Capture the cell that displays the provided text and extract its [X, Y] central coordinate. 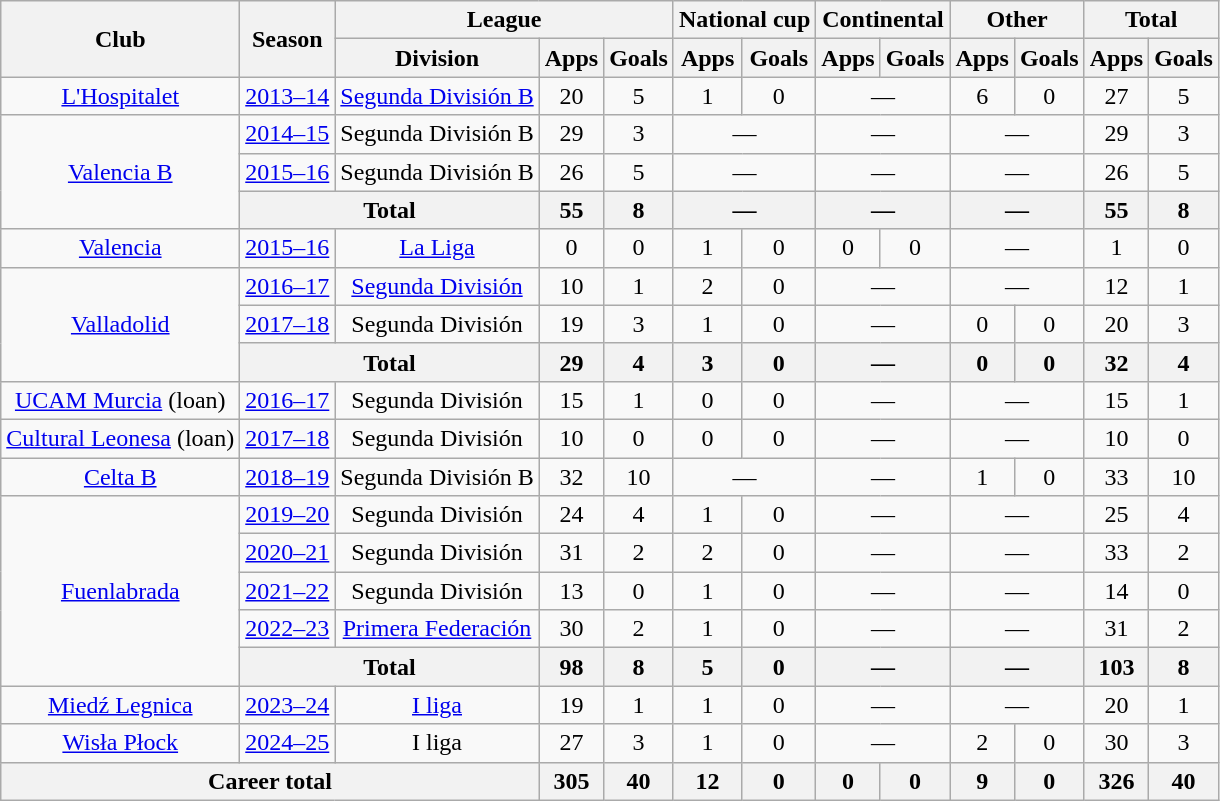
2014–15 [288, 134]
6 [982, 96]
14 [1116, 591]
2020–21 [288, 553]
Season [288, 39]
2013–14 [288, 96]
2024–25 [288, 743]
UCAM Murcia (loan) [120, 400]
Fuenlabrada [120, 591]
2022–23 [288, 629]
Valencia B [120, 172]
2023–24 [288, 705]
305 [571, 781]
Other [1017, 20]
Cultural Leonesa (loan) [120, 438]
Valencia [120, 248]
9 [982, 781]
13 [571, 591]
Division [437, 58]
National cup [744, 20]
Valladolid [120, 324]
Celta B [120, 477]
Wisła Płock [120, 743]
League [504, 20]
2018–19 [288, 477]
L'Hospitalet [120, 96]
Club [120, 39]
326 [1116, 781]
25 [1116, 515]
2019–20 [288, 515]
2021–22 [288, 591]
La Liga [437, 248]
Career total [270, 781]
103 [1116, 667]
Primera Federación [437, 629]
Continental [883, 20]
Miedź Legnica [120, 705]
98 [571, 667]
24 [571, 515]
